Search for the cell housing the specified text and yield its (X, Y) center coordinate. 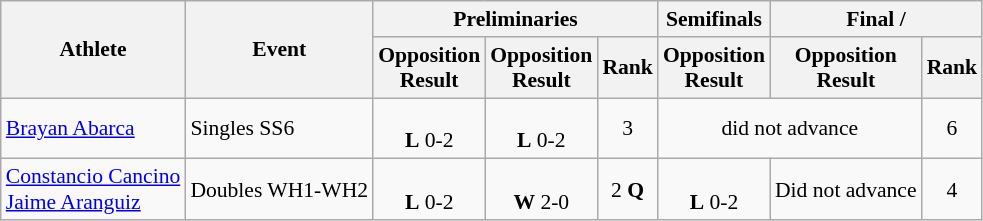
Event (279, 50)
Doubles WH1-WH2 (279, 190)
4 (952, 190)
W 2-0 (541, 190)
6 (952, 128)
3 (628, 128)
Constancio CancinoJaime Aranguiz (94, 190)
Athlete (94, 50)
2 Q (628, 190)
Semifinals (714, 19)
Final / (876, 19)
Brayan Abarca (94, 128)
did not advance (790, 128)
Did not advance (846, 190)
Preliminaries (516, 19)
Singles SS6 (279, 128)
